Find where the given text appears and provide that cell's center as [x, y] coordinate. 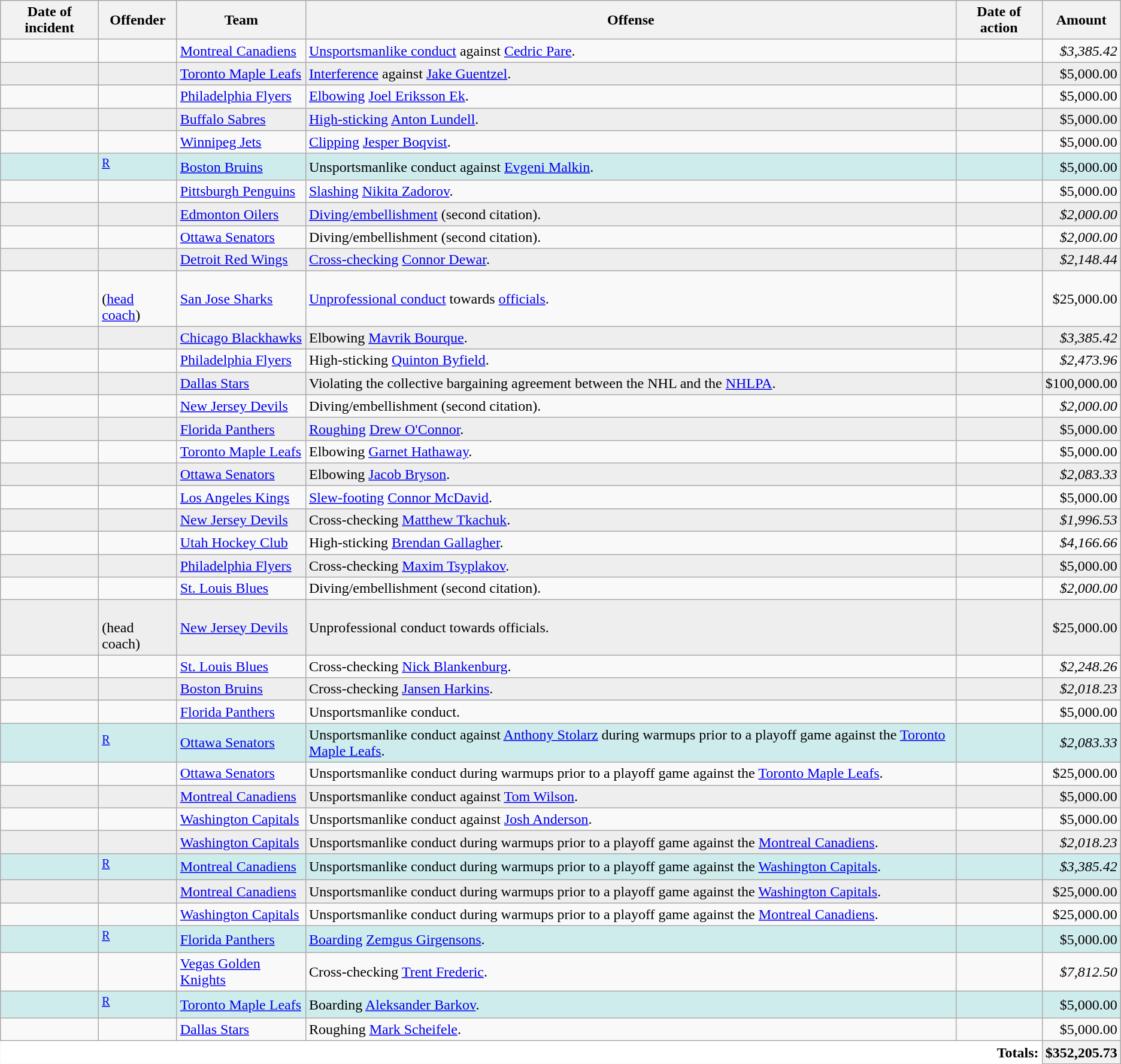
Cross-checking Jansen Harkins. [631, 689]
$2,473.96 [1081, 360]
Violating the collective bargaining agreement between the NHL and the NHLPA. [631, 383]
High-sticking Quinton Byfield. [631, 360]
$2,148.44 [1081, 260]
Unsportsmanlike conduct. [631, 712]
$1,996.53 [1081, 520]
Cross-checking Nick Blankenburg. [631, 666]
Elbowing Joel Eriksson Ek. [631, 96]
$2,248.26 [1081, 666]
Boarding Zemgus Girgensons. [631, 939]
Unsportsmanlike conduct against Josh Anderson. [631, 819]
Date of incident [50, 20]
Pittsburgh Penguins [241, 192]
Team [241, 20]
Amount [1081, 20]
Los Angeles Kings [241, 497]
$7,812.50 [1081, 972]
Offense [631, 20]
Totals: [521, 1052]
Unsportsmanlike conduct against Evgeni Malkin. [631, 166]
Detroit Red Wings [241, 260]
Cross-checking Matthew Tkachuk. [631, 520]
$352,205.73 [1081, 1052]
Utah Hockey Club [241, 543]
Clipping Jesper Boqvist. [631, 142]
Vegas Golden Knights [241, 972]
Unsportsmanlike conduct against Tom Wilson. [631, 796]
Edmonton Oilers [241, 214]
$4,166.66 [1081, 543]
High-sticking Anton Lundell. [631, 119]
Unsportsmanlike conduct during warmups prior to a playoff game against the Toronto Maple Leafs. [631, 774]
Chicago Blackhawks [241, 338]
Roughing Drew O'Connor. [631, 429]
Roughing Mark Scheifele. [631, 1029]
Cross-checking Maxim Tsyplakov. [631, 566]
Unsportsmanlike conduct against Cedric Pare. [631, 51]
Elbowing Jacob Bryson. [631, 474]
San Jose Sharks [241, 299]
Slashing Nikita Zadorov. [631, 192]
Interference against Jake Guentzel. [631, 74]
Offender [138, 20]
Cross-checking Connor Dewar. [631, 260]
Date of action [999, 20]
$100,000.00 [1081, 383]
Boarding Aleksander Barkov. [631, 1005]
Unsportsmanlike conduct against Anthony Stolarz during warmups prior to a playoff game against the Toronto Maple Leafs. [631, 742]
High-sticking Brendan Gallagher. [631, 543]
Elbowing Garnet Hathaway. [631, 451]
Buffalo Sabres [241, 119]
Slew-footing Connor McDavid. [631, 497]
Winnipeg Jets [241, 142]
Cross-checking Trent Frederic. [631, 972]
Elbowing Mavrik Bourque. [631, 338]
